For the text-containing cell, return its midpoint in [x, y] coordinate format. 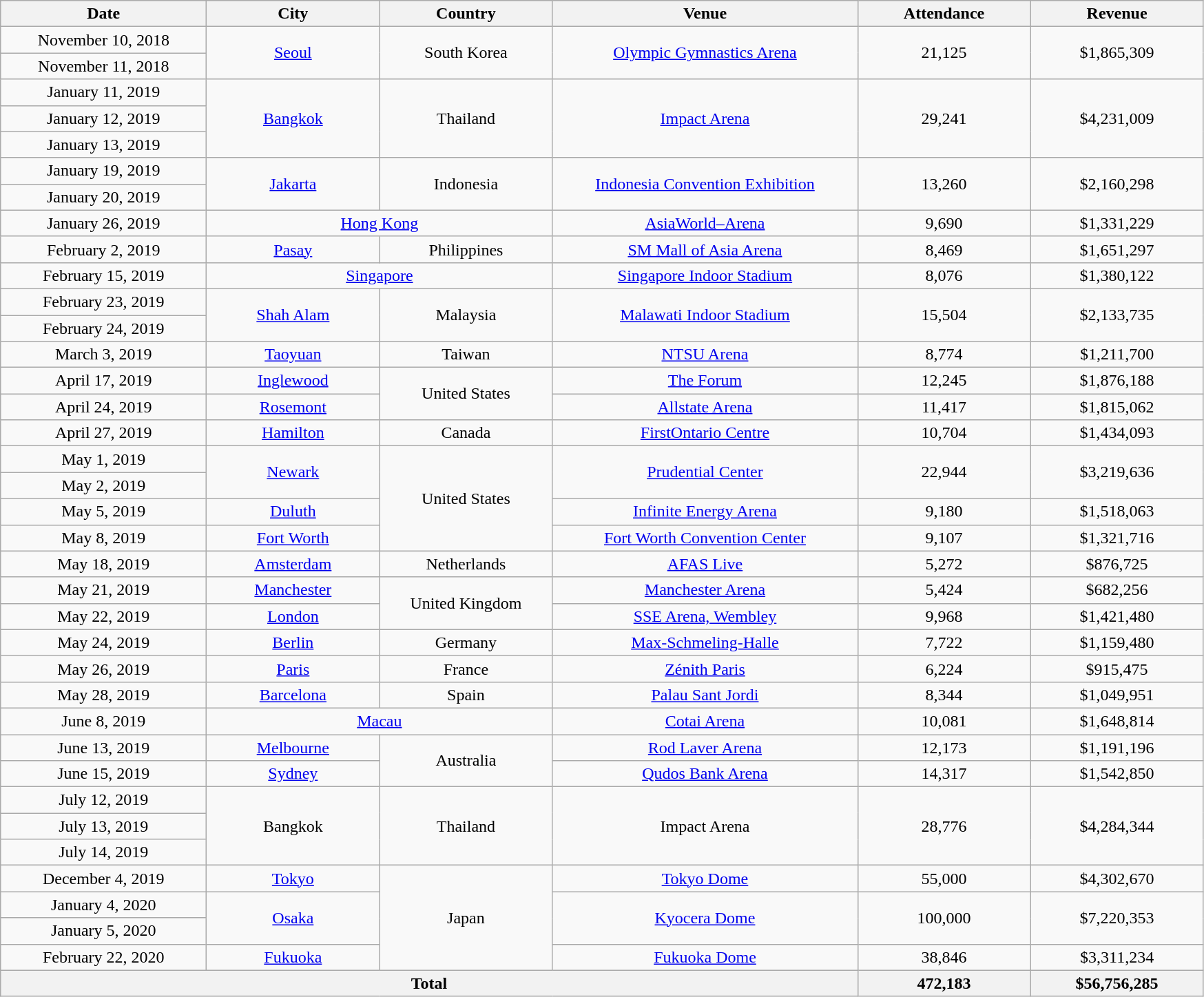
$1,321,716 [1117, 538]
May 8, 2019 [103, 538]
January 26, 2019 [103, 223]
9,968 [944, 616]
Venue [705, 14]
8,076 [944, 275]
$1,876,188 [1117, 381]
May 28, 2019 [103, 695]
8,774 [944, 355]
Jakarta [293, 184]
December 4, 2019 [103, 879]
Fort Worth [293, 538]
12,173 [944, 747]
15,504 [944, 315]
Revenue [1117, 14]
November 10, 2018 [103, 40]
Olympic Gymnastics Arena [705, 53]
January 13, 2019 [103, 145]
February 23, 2019 [103, 302]
$1,380,122 [1117, 275]
12,245 [944, 381]
$4,284,344 [1117, 826]
France [466, 669]
Total [429, 983]
8,469 [944, 249]
SM Mall of Asia Arena [705, 249]
Taoyuan [293, 355]
Zénith Paris [705, 669]
$2,133,735 [1117, 315]
Singapore Indoor Stadium [705, 275]
Max-Schmeling-Halle [705, 642]
March 3, 2019 [103, 355]
Malawati Indoor Stadium [705, 315]
June 15, 2019 [103, 774]
38,846 [944, 957]
FirstOntario Centre [705, 433]
9,107 [944, 538]
Seoul [293, 53]
Inglewood [293, 381]
$1,542,850 [1117, 774]
February 22, 2020 [103, 957]
Indonesia Convention Exhibition [705, 184]
22,944 [944, 472]
The Forum [705, 381]
9,180 [944, 512]
5,424 [944, 590]
$7,220,353 [1117, 918]
$1,191,196 [1117, 747]
Rosemont [293, 407]
Shah Alam [293, 315]
$915,475 [1117, 669]
Philippines [466, 249]
Duluth [293, 512]
January 20, 2019 [103, 197]
United Kingdom [466, 603]
January 19, 2019 [103, 171]
Cotai Arena [705, 721]
Malaysia [466, 315]
June 8, 2019 [103, 721]
SSE Arena, Wembley [705, 616]
14,317 [944, 774]
NTSU Arena [705, 355]
April 24, 2019 [103, 407]
Qudos Bank Arena [705, 774]
Fort Worth Convention Center [705, 538]
Attendance [944, 14]
AsiaWorld–Arena [705, 223]
$3,219,636 [1117, 472]
$876,725 [1117, 564]
11,417 [944, 407]
May 22, 2019 [103, 616]
Netherlands [466, 564]
January 4, 2020 [103, 905]
10,704 [944, 433]
South Korea [466, 53]
$2,160,298 [1117, 184]
5,272 [944, 564]
May 21, 2019 [103, 590]
Amsterdam [293, 564]
May 2, 2019 [103, 485]
Prudential Center [705, 472]
February 24, 2019 [103, 328]
10,081 [944, 721]
$1,518,063 [1117, 512]
Singapore [380, 275]
Spain [466, 695]
May 5, 2019 [103, 512]
Rod Laver Arena [705, 747]
May 24, 2019 [103, 642]
July 13, 2019 [103, 826]
100,000 [944, 918]
$1,049,951 [1117, 695]
London [293, 616]
Tokyo [293, 879]
6,224 [944, 669]
January 12, 2019 [103, 118]
$1,159,480 [1117, 642]
Indonesia [466, 184]
$1,331,229 [1117, 223]
February 2, 2019 [103, 249]
$3,311,234 [1117, 957]
Hong Kong [380, 223]
February 15, 2019 [103, 275]
$56,756,285 [1117, 983]
May 18, 2019 [103, 564]
Melbourne [293, 747]
Barcelona [293, 695]
June 13, 2019 [103, 747]
AFAS Live [705, 564]
8,344 [944, 695]
Sydney [293, 774]
$4,302,670 [1117, 879]
Australia [466, 760]
7,722 [944, 642]
April 17, 2019 [103, 381]
Allstate Arena [705, 407]
Japan [466, 918]
July 12, 2019 [103, 800]
Tokyo Dome [705, 879]
Fukuoka Dome [705, 957]
$1,421,480 [1117, 616]
Macau [380, 721]
January 5, 2020 [103, 931]
21,125 [944, 53]
$1,211,700 [1117, 355]
Germany [466, 642]
Country [466, 14]
Pasay [293, 249]
$682,256 [1117, 590]
Newark [293, 472]
29,241 [944, 118]
$4,231,009 [1117, 118]
May 1, 2019 [103, 459]
13,260 [944, 184]
Palau Sant Jordi [705, 695]
28,776 [944, 826]
55,000 [944, 879]
Taiwan [466, 355]
Infinite Energy Arena [705, 512]
Date [103, 14]
Manchester [293, 590]
April 27, 2019 [103, 433]
$1,815,062 [1117, 407]
$1,434,093 [1117, 433]
$1,648,814 [1117, 721]
Osaka [293, 918]
Hamilton [293, 433]
Kyocera Dome [705, 918]
9,690 [944, 223]
Canada [466, 433]
Fukuoka [293, 957]
Paris [293, 669]
November 11, 2018 [103, 66]
$1,865,309 [1117, 53]
$1,651,297 [1117, 249]
City [293, 14]
Berlin [293, 642]
January 11, 2019 [103, 92]
Manchester Arena [705, 590]
472,183 [944, 983]
July 14, 2019 [103, 852]
May 26, 2019 [103, 669]
